Search for the cell housing the specified text and yield its [X, Y] center coordinate. 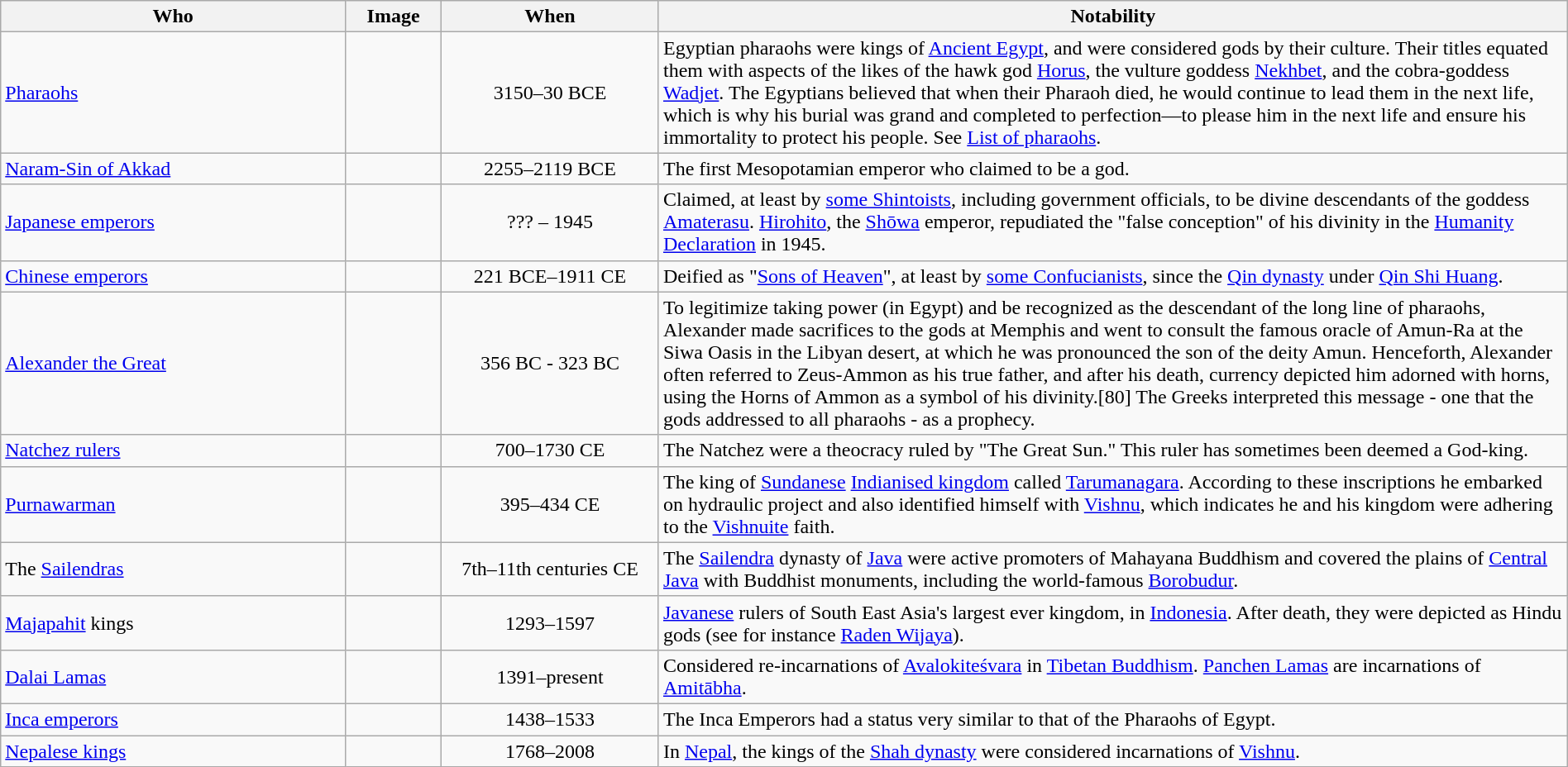
Inca emperors [174, 719]
1768–2008 [551, 751]
Naram-Sin of Akkad [174, 169]
700–1730 CE [551, 450]
Alexander the Great [174, 364]
3150–30 BCE [551, 93]
Notability [1113, 17]
Majapahit kings [174, 623]
Who [174, 17]
When [551, 17]
Japanese emperors [174, 222]
395–434 CE [551, 504]
Natchez rulers [174, 450]
Considered re-incarnations of Avalokiteśvara in Tibetan Buddhism. Panchen Lamas are incarnations of Amitābha. [1113, 676]
1391–present [551, 676]
The Natchez were a theocracy ruled by "The Great Sun." This ruler has sometimes been deemed a God-king. [1113, 450]
1293–1597 [551, 623]
221 BCE–1911 CE [551, 276]
The Sailendras [174, 569]
Image [394, 17]
2255–2119 BCE [551, 169]
Chinese emperors [174, 276]
Pharaohs [174, 93]
7th–11th centuries CE [551, 569]
The first Mesopotamian emperor who claimed to be a god. [1113, 169]
356 BC - 323 BC [551, 364]
Deified as "Sons of Heaven", at least by some Confucianists, since the Qin dynasty under Qin Shi Huang. [1113, 276]
Dalai Lamas [174, 676]
1438–1533 [551, 719]
The Inca Emperors had a status very similar to that of the Pharaohs of Egypt. [1113, 719]
Purnawarman [174, 504]
??? – 1945 [551, 222]
Nepalese kings [174, 751]
In Nepal, the kings of the Shah dynasty were considered incarnations of Vishnu. [1113, 751]
